Determine the (X, Y) coordinate at the center of the cell enclosing the given text.  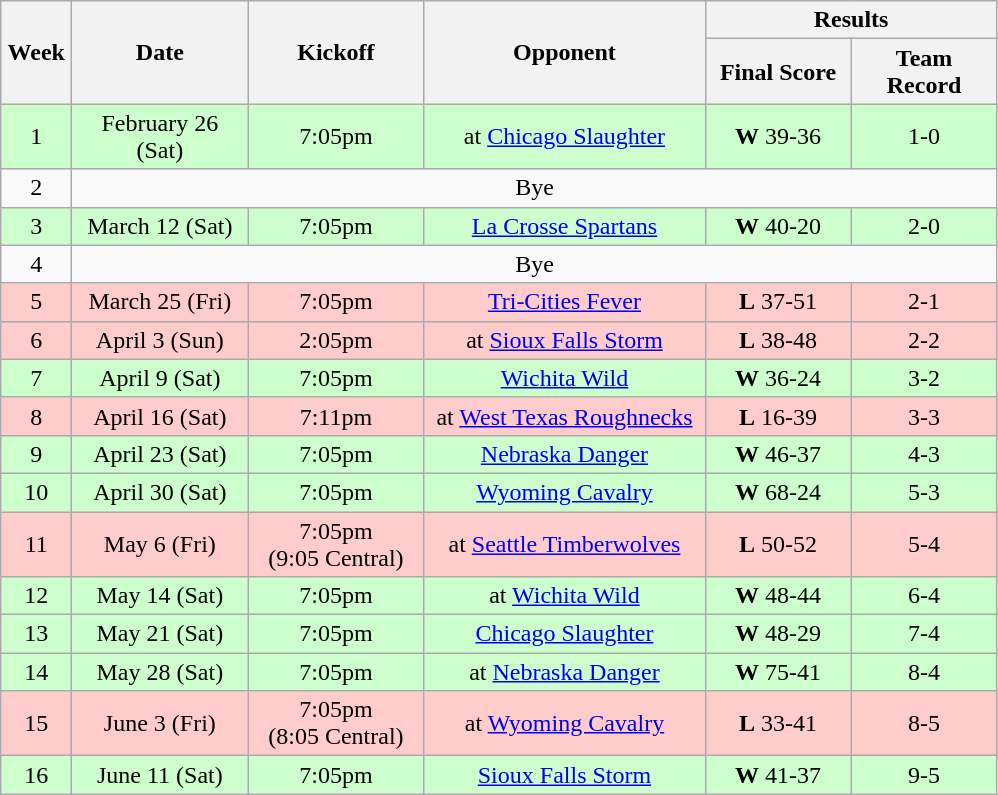
7:05pm(8:05 Central) (336, 724)
7-4 (924, 634)
8 (36, 416)
3-3 (924, 416)
7:11pm (336, 416)
May 21 (Sat) (160, 634)
March 12 (Sat) (160, 226)
Sioux Falls Storm (564, 775)
April 9 (Sat) (160, 378)
April 3 (Sun) (160, 340)
2-2 (924, 340)
L 33-41 (778, 724)
at Seattle Timberwolves (564, 544)
at Wyoming Cavalry (564, 724)
W 39-36 (778, 136)
April 16 (Sat) (160, 416)
7:05pm(9:05 Central) (336, 544)
at Chicago Slaughter (564, 136)
5 (36, 302)
Wyoming Cavalry (564, 492)
May 6 (Fri) (160, 544)
Final Score (778, 72)
L 50-52 (778, 544)
L 37-51 (778, 302)
15 (36, 724)
9-5 (924, 775)
5-3 (924, 492)
W 40-20 (778, 226)
April 30 (Sat) (160, 492)
W 36-24 (778, 378)
L 38-48 (778, 340)
4 (36, 264)
Week (36, 52)
Chicago Slaughter (564, 634)
11 (36, 544)
16 (36, 775)
W 75-41 (778, 672)
2-1 (924, 302)
Kickoff (336, 52)
Date (160, 52)
9 (36, 454)
W 68-24 (778, 492)
May 14 (Sat) (160, 596)
June 3 (Fri) (160, 724)
W 46-37 (778, 454)
2 (36, 188)
Wichita Wild (564, 378)
Results (851, 20)
March 25 (Fri) (160, 302)
at West Texas Roughnecks (564, 416)
L 16-39 (778, 416)
La Crosse Spartans (564, 226)
8-4 (924, 672)
4-3 (924, 454)
3-2 (924, 378)
Nebraska Danger (564, 454)
7 (36, 378)
Opponent (564, 52)
W 41-37 (778, 775)
at Wichita Wild (564, 596)
5-4 (924, 544)
February 26 (Sat) (160, 136)
6-4 (924, 596)
8-5 (924, 724)
May 28 (Sat) (160, 672)
Tri-Cities Fever (564, 302)
at Nebraska Danger (564, 672)
2:05pm (336, 340)
14 (36, 672)
April 23 (Sat) (160, 454)
1 (36, 136)
3 (36, 226)
W 48-29 (778, 634)
10 (36, 492)
W 48-44 (778, 596)
2-0 (924, 226)
6 (36, 340)
at Sioux Falls Storm (564, 340)
12 (36, 596)
1-0 (924, 136)
Team Record (924, 72)
June 11 (Sat) (160, 775)
13 (36, 634)
